Scan for the cell matching the given text and deliver its (X, Y) coordinate at center. 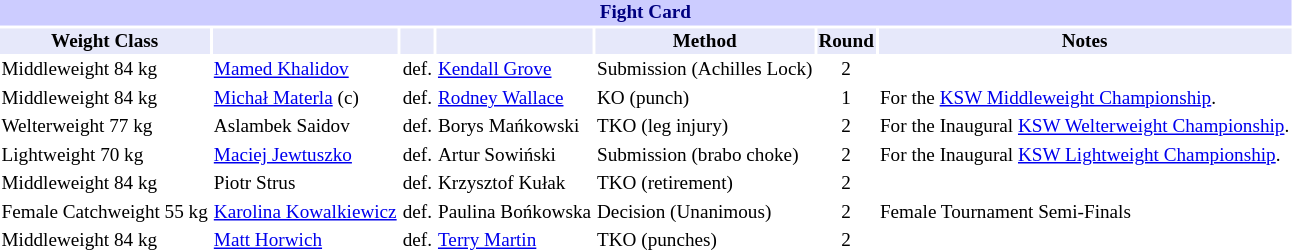
TKO (retirement) (705, 184)
Female Tournament Semi-Finals (1084, 213)
Michał Materla (c) (305, 99)
1 (846, 99)
Karolina Kowalkiewicz (305, 213)
Submission (Achilles Lock) (705, 70)
Round (846, 41)
Borys Mańkowski (514, 127)
Aslambek Saidov (305, 127)
Piotr Strus (305, 184)
Mamed Khalidov (305, 70)
Paulina Bońkowska (514, 213)
Lightweight 70 kg (104, 155)
Method (705, 41)
For the KSW Middleweight Championship. (1084, 99)
Female Catchweight 55 kg (104, 213)
Maciej Jewtuszko (305, 155)
Kendall Grove (514, 70)
Krzysztof Kułak (514, 184)
KO (punch) (705, 99)
Submission (brabo choke) (705, 155)
Notes (1084, 41)
Artur Sowiński (514, 155)
For the Inaugural KSW Welterweight Championship. (1084, 127)
Welterweight 77 kg (104, 127)
Decision (Unanimous) (705, 213)
Fight Card (646, 13)
For the Inaugural KSW Lightweight Championship. (1084, 155)
TKO (leg injury) (705, 127)
Weight Class (104, 41)
Rodney Wallace (514, 99)
